Capture the cell that displays the provided text and extract its [X, Y] central coordinate. 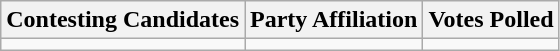
Party Affiliation [334, 20]
Contesting Candidates [123, 20]
Votes Polled [491, 20]
